Find where the given text appears and provide that cell's center as (x, y) coordinate. 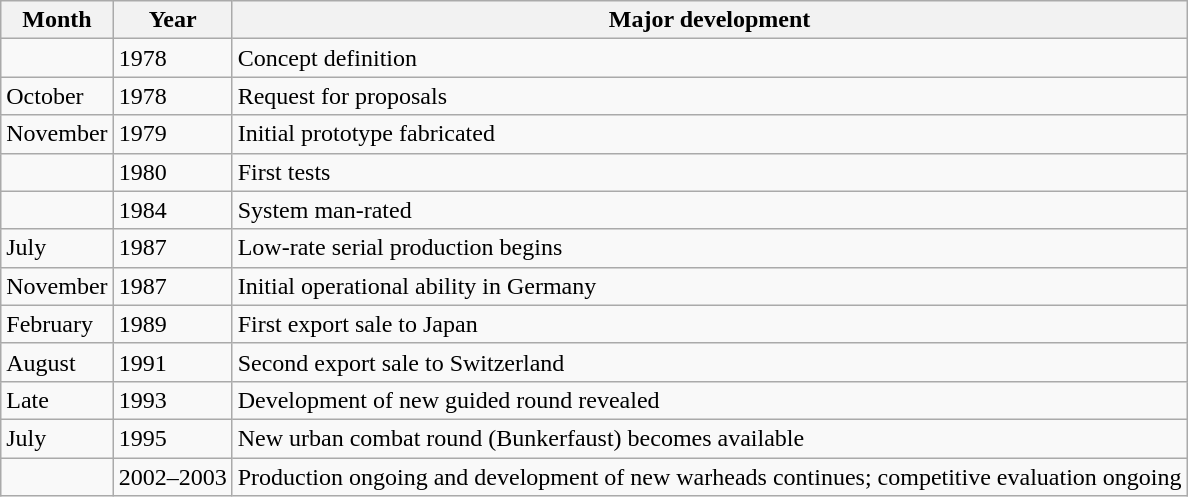
1995 (172, 438)
Concept definition (710, 58)
2002–2003 (172, 477)
Request for proposals (710, 96)
System man-rated (710, 210)
Development of new guided round revealed (710, 400)
1989 (172, 324)
Low-rate serial production begins (710, 248)
August (57, 362)
New urban combat round (Bunkerfaust) becomes available (710, 438)
October (57, 96)
1979 (172, 134)
Late (57, 400)
1991 (172, 362)
Month (57, 20)
First export sale to Japan (710, 324)
1993 (172, 400)
Major development (710, 20)
February (57, 324)
1984 (172, 210)
First tests (710, 172)
Year (172, 20)
Production ongoing and development of new warheads continues; competitive evaluation ongoing (710, 477)
Second export sale to Switzerland (710, 362)
Initial operational ability in Germany (710, 286)
Initial prototype fabricated (710, 134)
1980 (172, 172)
